For the text-containing cell, return its midpoint in [x, y] coordinate format. 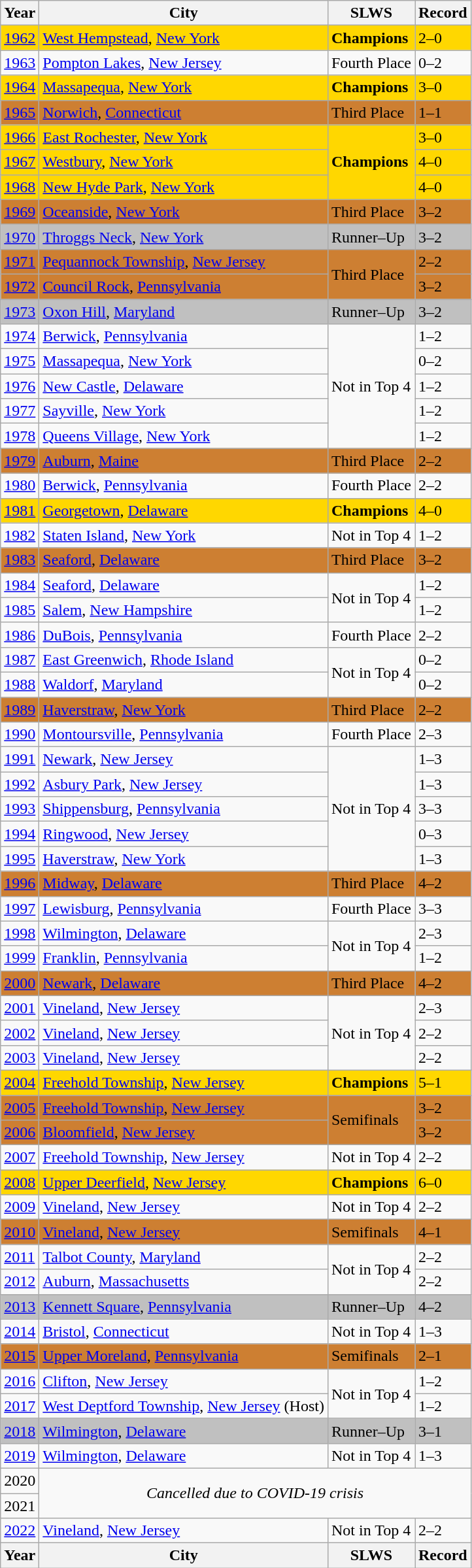
2014 [20, 1331]
Salem, New Hampshire [184, 610]
Pequannock Township, New Jersey [184, 261]
1996 [20, 884]
1988 [20, 684]
Sayville, New York [184, 411]
Oxon Hill, Maryland [184, 312]
Auburn, Massachusetts [184, 1282]
Council Rock, Pennsylvania [184, 286]
1993 [20, 809]
Westbury, New York [184, 162]
1971 [20, 261]
Upper Deerfield, New Jersey [184, 1182]
Ringwood, New Jersey [184, 834]
2015 [20, 1356]
2009 [20, 1207]
Asbury Park, New Jersey [184, 784]
1985 [20, 610]
1966 [20, 137]
1987 [20, 659]
Clifton, New Jersey [184, 1381]
2010 [20, 1232]
1978 [20, 436]
2019 [20, 1456]
3–1 [443, 1431]
1994 [20, 834]
2018 [20, 1431]
1965 [20, 112]
2013 [20, 1307]
2001 [20, 1008]
Bristol, Connecticut [184, 1331]
1981 [20, 510]
1964 [20, 88]
6–0 [443, 1182]
Shippensburg, Pennsylvania [184, 809]
Waldorf, Maryland [184, 684]
1992 [20, 784]
2–1 [443, 1356]
2021 [20, 1505]
2004 [20, 1082]
1967 [20, 162]
Upper Moreland, Pennsylvania [184, 1356]
Newark, Delaware [184, 983]
Auburn, Maine [184, 461]
1982 [20, 535]
2006 [20, 1133]
Kennett Square, Pennsylvania [184, 1307]
2003 [20, 1058]
Queens Village, New York [184, 436]
1972 [20, 286]
Georgetown, Delaware [184, 510]
2002 [20, 1033]
1969 [20, 212]
Staten Island, New York [184, 535]
Bloomfield, New Jersey [184, 1133]
Oceanside, New York [184, 212]
Montoursville, Pennsylvania [184, 735]
Cancelled due to COVID-19 crisis [255, 1493]
New Castle, Delaware [184, 386]
0–3 [443, 834]
2000 [20, 983]
5–1 [443, 1082]
East Rochester, New York [184, 137]
1995 [20, 859]
1998 [20, 933]
1984 [20, 585]
1980 [20, 486]
Lewisburg, Pennsylvania [184, 909]
2020 [20, 1480]
1968 [20, 187]
West Hempstead, New York [184, 38]
2–0 [443, 38]
1962 [20, 38]
Midway, Delaware [184, 884]
1970 [20, 237]
Throggs Neck, New York [184, 237]
1973 [20, 312]
Franklin, Pennsylvania [184, 958]
1989 [20, 709]
Talbot County, Maryland [184, 1257]
1975 [20, 361]
East Greenwich, Rhode Island [184, 659]
2005 [20, 1108]
1990 [20, 735]
1974 [20, 337]
2007 [20, 1158]
2016 [20, 1381]
Pompton Lakes, New Jersey [184, 63]
1983 [20, 560]
1979 [20, 461]
2008 [20, 1182]
1986 [20, 635]
1997 [20, 909]
Newark, New Jersey [184, 759]
1–1 [443, 112]
2017 [20, 1406]
2012 [20, 1282]
New Hyde Park, New York [184, 187]
1963 [20, 63]
West Deptford Township, New Jersey (Host) [184, 1406]
4–1 [443, 1232]
1977 [20, 411]
2022 [20, 1531]
2011 [20, 1257]
DuBois, Pennsylvania [184, 635]
1976 [20, 386]
1999 [20, 958]
1991 [20, 759]
Norwich, Connecticut [184, 112]
